Determine the (X, Y) coordinate at the center of the cell enclosing the given text.  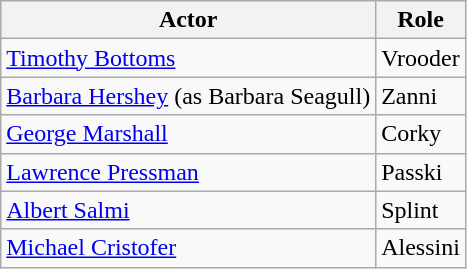
Splint (421, 210)
Lawrence Pressman (188, 172)
Barbara Hershey (as Barbara Seagull) (188, 96)
Alessini (421, 248)
Role (421, 20)
George Marshall (188, 134)
Actor (188, 20)
Timothy Bottoms (188, 58)
Vrooder (421, 58)
Passki (421, 172)
Corky (421, 134)
Albert Salmi (188, 210)
Michael Cristofer (188, 248)
Zanni (421, 96)
